Scan for the cell matching the given text and deliver its (X, Y) coordinate at center. 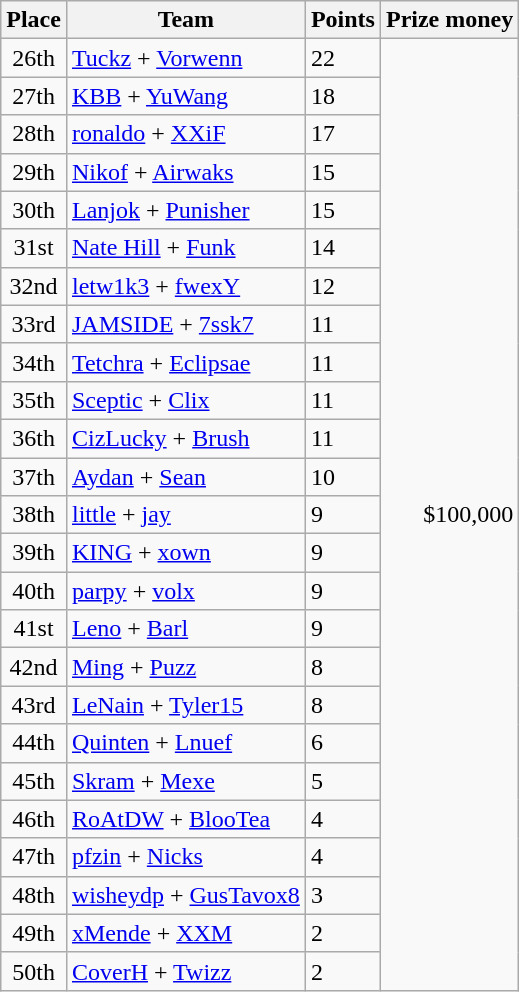
35th (34, 400)
17 (342, 134)
Points (342, 20)
CizLucky + Brush (186, 438)
41st (34, 629)
49th (34, 933)
Nate Hill + Funk (186, 248)
38th (34, 515)
46th (34, 819)
Quinten + Lnuef (186, 743)
30th (34, 210)
44th (34, 743)
KBB + YuWang (186, 96)
JAMSIDE + 7ssk7 (186, 324)
$100,000 (449, 515)
36th (34, 438)
wisheydp + GusTavox8 (186, 895)
Nikof + Airwaks (186, 172)
ronaldo + XXiF (186, 134)
little + jay (186, 515)
6 (342, 743)
CoverH + Twizz (186, 971)
32nd (34, 286)
42nd (34, 667)
34th (34, 362)
50th (34, 971)
33rd (34, 324)
letw1k3 + fwexY (186, 286)
40th (34, 591)
Place (34, 20)
3 (342, 895)
31st (34, 248)
14 (342, 248)
RoAtDW + BlooTea (186, 819)
Skram + Mexe (186, 781)
10 (342, 477)
28th (34, 134)
xMende + XXM (186, 933)
43rd (34, 705)
39th (34, 553)
22 (342, 58)
29th (34, 172)
Sceptic + Clix (186, 400)
pfzin + Nicks (186, 857)
12 (342, 286)
Lanjok + Punisher (186, 210)
Leno + Barl (186, 629)
5 (342, 781)
parpy + volx (186, 591)
Aydan + Sean (186, 477)
18 (342, 96)
27th (34, 96)
Prize money (449, 20)
47th (34, 857)
LeNain + Tyler15 (186, 705)
26th (34, 58)
37th (34, 477)
45th (34, 781)
KING + xown (186, 553)
48th (34, 895)
Tuckz + Vorwenn (186, 58)
Team (186, 20)
Ming + Puzz (186, 667)
Tetchra + Eclipsae (186, 362)
